Return [x, y] of the center of cell containing provided text 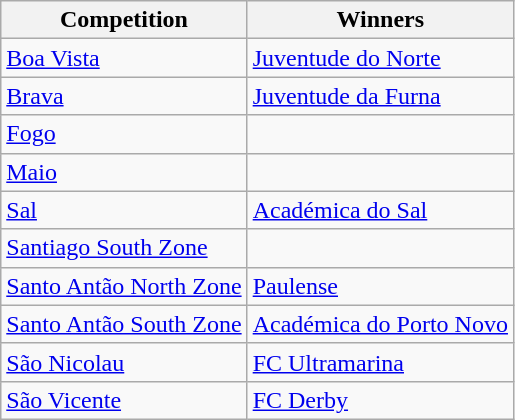
Fogo [124, 134]
Santo Antão North Zone [124, 286]
FC Derby [380, 400]
Académica do Sal [380, 210]
Winners [380, 20]
Sal [124, 210]
Santiago South Zone [124, 248]
Juventude do Norte [380, 58]
Brava [124, 96]
Académica do Porto Novo [380, 324]
Maio [124, 172]
São Nicolau [124, 362]
Juventude da Furna [380, 96]
Boa Vista [124, 58]
Paulense [380, 286]
Competition [124, 20]
São Vicente [124, 400]
Santo Antão South Zone [124, 324]
FC Ultramarina [380, 362]
